Determine the (X, Y) coordinate at the center of the cell enclosing the given text.  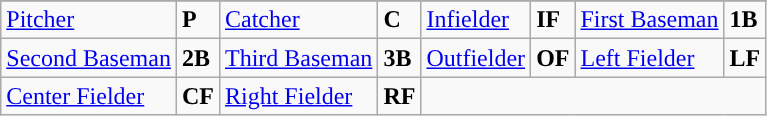
OF (553, 58)
1B (745, 20)
First Baseman (650, 20)
2B (198, 58)
P (198, 20)
RF (400, 96)
Infielder (476, 20)
3B (400, 58)
IF (553, 20)
Second Baseman (89, 58)
CF (198, 96)
Center Fielder (89, 96)
Left Fielder (650, 58)
Right Fielder (298, 96)
LF (745, 58)
Third Baseman (298, 58)
Catcher (298, 20)
C (400, 20)
Outfielder (476, 58)
Pitcher (89, 20)
